Extract the (X, Y) coordinate from the center of the cell holding the provided text.  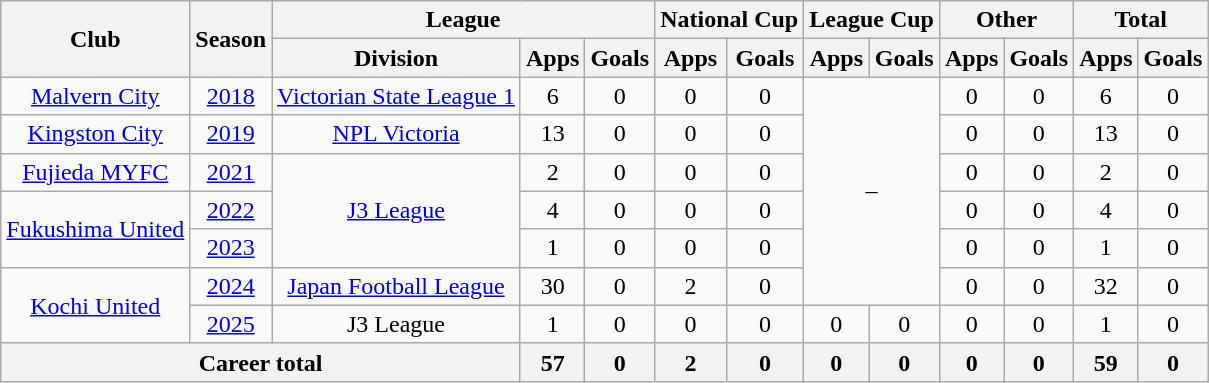
League Cup (872, 20)
League (464, 20)
NPL Victoria (396, 134)
Japan Football League (396, 286)
Season (231, 39)
2019 (231, 134)
Total (1141, 20)
2018 (231, 96)
Malvern City (96, 96)
Kochi United (96, 305)
Fukushima United (96, 229)
57 (552, 362)
Division (396, 58)
National Cup (730, 20)
Victorian State League 1 (396, 96)
32 (1106, 286)
2023 (231, 248)
Club (96, 39)
2024 (231, 286)
Fujieda MYFC (96, 172)
Kingston City (96, 134)
2025 (231, 324)
59 (1106, 362)
30 (552, 286)
Career total (261, 362)
2021 (231, 172)
2022 (231, 210)
– (872, 191)
Other (1006, 20)
